Return the (X, Y) coordinate for the center point of the cell that contains the specified text.  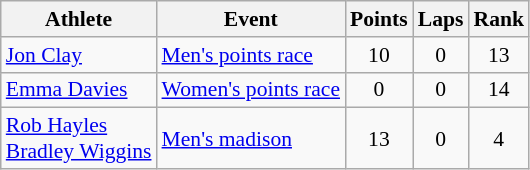
Men's madison (252, 138)
4 (498, 138)
Points (379, 19)
10 (379, 55)
Laps (441, 19)
Jon Clay (79, 55)
Emma Davies (79, 90)
Men's points race (252, 55)
14 (498, 90)
Rank (498, 19)
Women's points race (252, 90)
Event (252, 19)
Rob HaylesBradley Wiggins (79, 138)
Athlete (79, 19)
